Provide the (X, Y) coordinate of the cell's center where the given text is located.  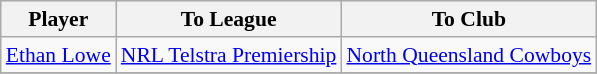
To Club (468, 19)
To League (229, 19)
Player (58, 19)
North Queensland Cowboys (468, 55)
NRL Telstra Premiership (229, 55)
Ethan Lowe (58, 55)
